Locate the cell with the specified text and output its (X, Y) center coordinate. 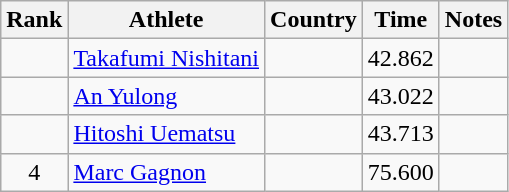
42.862 (400, 58)
Marc Gagnon (166, 172)
4 (34, 172)
An Yulong (166, 96)
75.600 (400, 172)
Athlete (166, 20)
Notes (473, 20)
Rank (34, 20)
Time (400, 20)
43.713 (400, 134)
Hitoshi Uematsu (166, 134)
Country (314, 20)
43.022 (400, 96)
Takafumi Nishitani (166, 58)
